Return (X, Y) of the center of cell containing provided text 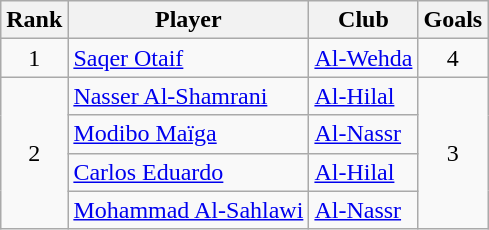
2 (34, 153)
Carlos Eduardo (188, 172)
Rank (34, 20)
Nasser Al-Shamrani (188, 96)
Goals (453, 20)
Saqer Otaif (188, 58)
3 (453, 153)
1 (34, 58)
4 (453, 58)
Al-Wehda (364, 58)
Player (188, 20)
Club (364, 20)
Modibo Maïga (188, 134)
Mohammad Al-Sahlawi (188, 210)
